Detect which cell encompasses the target text, then output its [x, y] center coordinate. 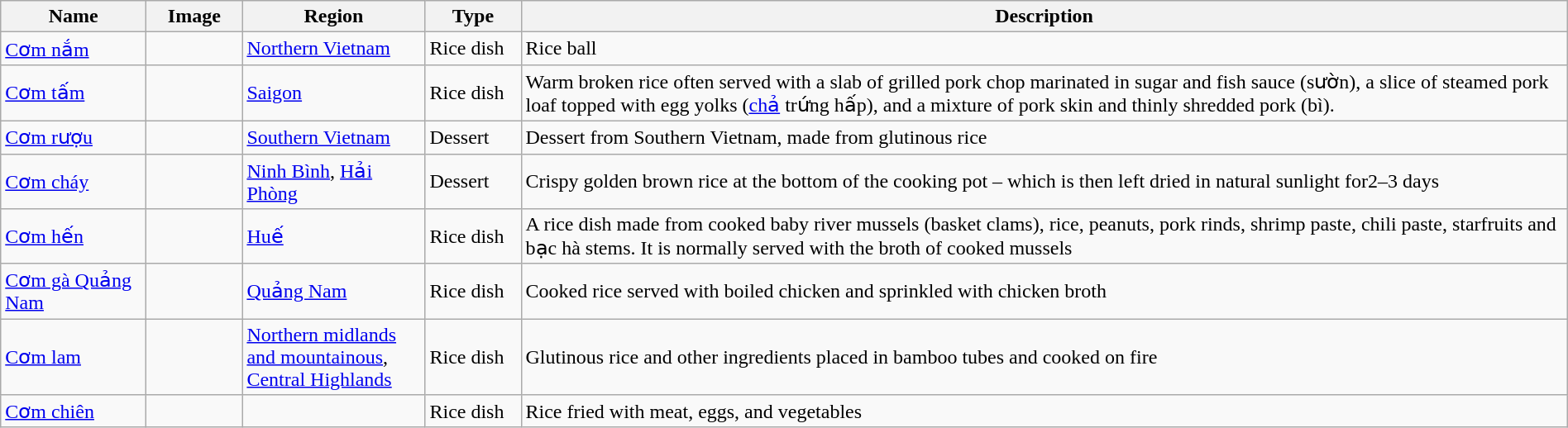
Rice ball [1044, 49]
Cơm nắm [74, 49]
Cơm lam [74, 357]
Northern midlands and mountainous, Central Highlands [334, 357]
Type [473, 17]
Image [194, 17]
Cooked rice served with boiled chicken and sprinkled with chicken broth [1044, 291]
Saigon [334, 93]
Dessert from Southern Vietnam, made from glutinous rice [1044, 137]
Cơm gà Quảng Nam [74, 291]
Cơm tấm [74, 93]
Cơm chiên [74, 411]
Huế [334, 236]
Description [1044, 17]
Name [74, 17]
Cơm rượu [74, 137]
Southern Vietnam [334, 137]
Crispy golden brown rice at the bottom of the cooking pot – which is then left dried in natural sunlight for2–3 days [1044, 182]
Northern Vietnam [334, 49]
Glutinous rice and other ingredients placed in bamboo tubes and cooked on fire [1044, 357]
Cơm cháy [74, 182]
Rice fried with meat, eggs, and vegetables [1044, 411]
Quảng Nam [334, 291]
Cơm hến [74, 236]
Region [334, 17]
Ninh Bình, Hải Phòng [334, 182]
